Locate the cell with the specified text and output its [x, y] center coordinate. 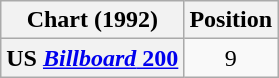
US Billboard 200 [92, 58]
9 [231, 58]
Chart (1992) [92, 20]
Position [231, 20]
